Search for the cell housing the specified text and yield its (X, Y) center coordinate. 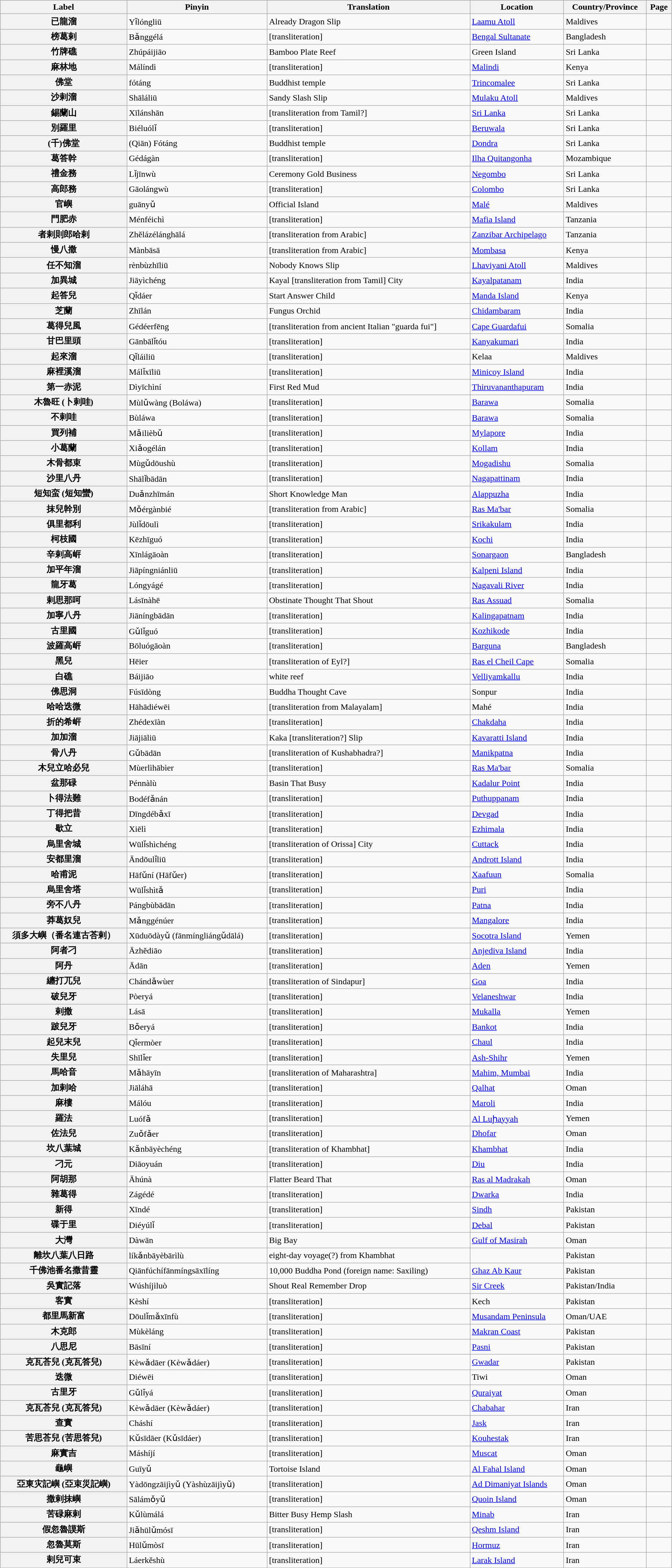
Beruwala (517, 128)
Socotra Island (517, 936)
客實 (64, 1301)
Mǎhāyīn (197, 1073)
Kollam (517, 448)
吳實記落 (64, 1286)
Zanzibar Archipelago (517, 235)
Kelaa (517, 356)
Minab (517, 1515)
Mǎilièbǔ (197, 433)
盆那碌 (64, 783)
起兒末兒 (64, 1042)
Kech (517, 1301)
Āndōulǐliū (197, 860)
佛堂 (64, 82)
查實 (64, 1423)
Malindi (517, 67)
Oman/UAE (605, 1316)
加加溜 (64, 737)
錫蘭山 (64, 113)
Flatter Beard That (369, 1180)
[transliteration of Maharashtra] (369, 1073)
Jiāyìchéng (197, 281)
加剌哈 (64, 1088)
Mylapore (517, 433)
安都里溜 (64, 860)
Jiǎhūlǔmósī (197, 1530)
líkǎnbāyèbārìlù (197, 1256)
Already Dragon Slip (369, 21)
Minicoy Island (517, 372)
Kalpeni Island (517, 570)
阿丹 (64, 966)
Pòeryá (197, 996)
Diu (517, 1164)
俱里都利 (64, 524)
古里國 (64, 631)
[transliteration from ancient Italian "guarda fui"] (369, 326)
Ras al Madrakah (517, 1180)
Máshíjí (197, 1454)
Malé (517, 205)
Gǔlǐguó (197, 631)
Pénnàlù (197, 783)
Manikpatna (517, 753)
Zhúpáijiāo (197, 52)
起來溜 (64, 356)
Negombo (517, 174)
丁得把昔 (64, 814)
木兒立哈必兒 (64, 768)
古里牙 (64, 1392)
加寧八丹 (64, 616)
剌兒可束 (64, 1560)
Sonargaon (517, 555)
Sir Creek (517, 1286)
Barguna (517, 646)
Mangalore (517, 921)
Anjediva Island (517, 951)
Lóngyágé (197, 586)
Qalhat (517, 1088)
Location (517, 7)
[transliteration of Sindapur] (369, 981)
eight-day voyage(?) from Khambhat (369, 1256)
佐法兒 (64, 1134)
葛答幹 (64, 159)
Kǎnbāyèchéng (197, 1149)
[transliteration from Tamil?] (369, 113)
Sālámǒyǔ (197, 1499)
Devgad (517, 814)
Quraiyat (517, 1392)
Mozambique (605, 159)
Gwadar (517, 1362)
Yǐlóngliū (197, 21)
木克郎 (64, 1331)
者剌則郎哈剌 (64, 235)
Bengal Sultanate (517, 37)
Duǎnzhīmán (197, 494)
Dīngdébǎxī (197, 814)
Nobody Knows Slip (369, 266)
Kayalpatanam (517, 281)
Kadalur Point (517, 783)
Ras Assuad (517, 601)
官嶼 (64, 205)
Chidambaram (517, 311)
門肥赤 (64, 220)
Málǐxīliū (197, 372)
Velliyamkallu (517, 676)
Mùerlìhābìer (197, 768)
Mǒérgànbié (197, 509)
Mùlǔwàng (Boláwa) (197, 402)
Mafia Island (517, 220)
Shāláliū (197, 98)
Fúsīdòng (197, 692)
Kavaratti Island (517, 737)
Goa (517, 981)
Debal (517, 1225)
麻樓 (64, 1103)
Ādān (197, 966)
Xīndé (197, 1210)
Obstinate Thought That Shout (369, 601)
Bodéfǎnán (197, 799)
Xiēlì (197, 829)
Wūlǐshìchéng (197, 844)
榜葛剌 (64, 37)
Velaneshwar (517, 996)
Diāoyuán (197, 1164)
Dhofar (517, 1134)
撒剌抹嶼 (64, 1499)
Ash-Shihr (517, 1057)
Green Island (517, 52)
Dwarka (517, 1195)
Hūlǔmòsī (197, 1545)
Guīyǔ (197, 1469)
Aden (517, 966)
Gǔbādān (197, 753)
千佛池番名撒昔靈 (64, 1271)
Bāsīní (197, 1347)
Maroli (517, 1103)
Gāolángwù (197, 189)
Jiāníngbādān (197, 616)
Gānbālǐtóu (197, 341)
慢八撒 (64, 250)
Label (64, 7)
跛兒牙 (64, 1027)
羅法 (64, 1118)
Makran Coast (517, 1331)
Málóu (197, 1103)
Málíndì (197, 67)
Qiānfúchífānmíngsāxīlíng (197, 1271)
折的希㟁 (64, 722)
Bǒeryá (197, 1027)
Qǐláiliū (197, 356)
Start Answer Child (369, 296)
龜嶼 (64, 1469)
Ezhimala (517, 829)
Kǔsīdāer (Kǔsīdáer) (197, 1438)
Translation (369, 7)
Kaka [transliteration?] Slip (369, 737)
Jiāláhā (197, 1088)
麻裡溪溜 (64, 372)
Buddha Thought Cave (369, 692)
Tiwi (517, 1377)
[transliteration of Kushabhadra?] (369, 753)
Musandam Peninsula (517, 1316)
麻林地 (64, 67)
Chándǎwùer (197, 981)
Shout Real Remember Drop (369, 1286)
苦思荅兒 (苦思答兒) (64, 1438)
Xaafuun (517, 875)
Xūduōdàyǔ (fānmíngliángǔdālá) (197, 936)
葛得兒風 (64, 326)
Muscat (517, 1454)
烏里舍城 (64, 844)
Mahim, Mumbai (517, 1073)
Chakdaha (517, 722)
[transliteration from Malayalam] (369, 707)
Hāhādiéwēi (197, 707)
Āhúnà (197, 1180)
刁元 (64, 1164)
Hāfǔní (Hāfǔer) (197, 875)
Larak Island (517, 1560)
離坎八葉八日路 (64, 1256)
失里兒 (64, 1057)
都里馬新富 (64, 1316)
Ras el Cheil Cape (517, 661)
Bitter Busy Hemp Slash (369, 1515)
Kǔlùmálá (197, 1515)
Kēzhīguó (197, 540)
Qeshm Island (517, 1530)
Laamu Atoll (517, 21)
破兒牙 (64, 996)
rènbùzhīliū (197, 266)
Short Knowledge Man (369, 494)
Bōluógāoàn (197, 646)
Jiājiāliū (197, 737)
木魯旺 (卜剌哇) (64, 402)
guānyǔ (197, 205)
Kozhikode (517, 631)
抹兒幹別 (64, 509)
Official Island (369, 205)
須多大嶼（番名連古荅剌） (64, 936)
甘巴里頭 (64, 341)
Zhělázélánghālá (197, 235)
Kalingapatnam (517, 616)
Qǐermòer (197, 1042)
Big Bay (369, 1241)
Xīnlágāoàn (197, 555)
新得 (64, 1210)
Kayal [transliteration from Tamil] City (369, 281)
Luófǎ (197, 1118)
雜葛得 (64, 1195)
Diéyúlǐ (197, 1225)
黑兒 (64, 661)
Pinyin (197, 7)
Ilha Quitangonha (517, 159)
Shālǐbādān (197, 479)
卜得法難 (64, 799)
Mukalla (517, 1011)
Gédágàn (197, 159)
Báijiāo (197, 676)
Bùláwa (197, 417)
Hēier (197, 661)
忽魯莫斯 (64, 1545)
禮金務 (64, 174)
Basin That Busy (369, 783)
迭微 (64, 1377)
Pasni (517, 1347)
Hormuz (517, 1545)
別羅里 (64, 128)
Sandy Slash Slip (369, 98)
Cuttack (517, 844)
亞東灾記嶼 (亞束災記嶼) (64, 1484)
阿胡那 (64, 1180)
小葛蘭 (64, 448)
Wúshíjìluò (197, 1286)
佛思洞 (64, 692)
竹牌礁 (64, 52)
Srikakulam (517, 524)
Chaul (517, 1042)
Cháshí (197, 1423)
Kouhestak (517, 1438)
Pakistan/India (605, 1286)
Colombo (517, 189)
第一赤泥 (64, 387)
Lǐjīnwù (197, 174)
任不知溜 (64, 266)
Zhédexīàn (197, 722)
白礁 (64, 676)
Thiruvananthapuram (517, 387)
Biéluólǐ (197, 128)
Lásā (197, 1011)
剌撒 (64, 1011)
莽葛奴兒 (64, 921)
馬哈音 (64, 1073)
Kochi (517, 540)
Al Luḩayyah (517, 1118)
Quoin Island (517, 1499)
Puri (517, 890)
剌思那呵 (64, 601)
碟于里 (64, 1225)
Lhaviyani Atoll (517, 266)
Xīlánshān (197, 113)
(Qiān) Fótáng (197, 143)
Page (659, 7)
Zhīlán (197, 311)
Qǐdáer (197, 296)
加異城 (64, 281)
旁不八丹 (64, 905)
Mànbāsā (197, 250)
Mǎnggénúer (197, 921)
10,000 Buddha Pond (foreign name: Saxiling) (369, 1271)
First Red Mud (369, 387)
Ad Dimaniyat Islands (517, 1484)
八思尼 (64, 1347)
Jiāpíngniánliū (197, 570)
Al Fahal Island (517, 1469)
歇立 (64, 829)
Dàwān (197, 1241)
Gédéerfēng (197, 326)
Ménféichì (197, 220)
麻實吉 (64, 1454)
Cape Guardafui (517, 326)
Mulaku Atoll (517, 98)
Lásīnàhē (197, 601)
買列補 (64, 433)
Xiǎogélán (197, 448)
Dìyīchìní (197, 387)
white reef (369, 676)
哈哈迭微 (64, 707)
Andrott Island (517, 860)
哈甫泥 (64, 875)
Dōulǐmǎxīnfù (197, 1316)
柯枝國 (64, 540)
苦碌麻剌 (64, 1515)
Alappuzha (517, 494)
Mùkèláng (197, 1331)
大灣 (64, 1241)
Bankot (517, 1027)
Khambhat (517, 1149)
Gǔlǐyá (197, 1392)
Diéwēi (197, 1377)
Yàdōngzāijìyǔ (Yàshùzāijìyǔ) (197, 1484)
Jùlǐdōulì (197, 524)
Zuǒfǎer (197, 1134)
烏里舍塔 (64, 890)
Shīlǐer (197, 1057)
沙剌溜 (64, 98)
Kèshí (197, 1301)
Kanyakumari (517, 341)
Jask (517, 1423)
阿者刁 (64, 951)
Mùgǔdōushù (197, 463)
Mogadishu (517, 463)
沙里八丹 (64, 479)
Trincomalee (517, 82)
Ghaz Ab Kaur (517, 1271)
[transliteration of Eyl?] (369, 661)
Pángbùbādān (197, 905)
Sonpur (517, 692)
起答兒 (64, 296)
Manda Island (517, 296)
高郎務 (64, 189)
Dondra (517, 143)
加平年溜 (64, 570)
波羅高㟁 (64, 646)
芝蘭 (64, 311)
木骨都束 (64, 463)
Nagapattinam (517, 479)
Country/Province (605, 7)
Zágédé (197, 1195)
龍牙葛 (64, 586)
[transliteration of Khambhat] (369, 1149)
[transliteration of Orissa] City (369, 844)
Puthuppanam (517, 799)
Mombasa (517, 250)
(千)佛堂 (64, 143)
Gulf of Masirah (517, 1241)
不剌哇 (64, 417)
Láerkěshù (197, 1560)
Nagavali River (517, 586)
fótáng (197, 82)
短知蛮 (短知蠻) (64, 494)
已龍溜 (64, 21)
Patna (517, 905)
骨八丹 (64, 753)
坎八葉城 (64, 1149)
Chabahar (517, 1408)
纏打兀兒 (64, 981)
Wūlǐshìtǎ (197, 890)
辛剌高㟁 (64, 555)
假忽魯謨斯 (64, 1530)
Tortoise Island (369, 1469)
Mahé (517, 707)
Sindh (517, 1210)
Āzhědiāo (197, 951)
Bamboo Plate Reef (369, 52)
Bǎnggélá (197, 37)
Fungus Orchid (369, 311)
Ceremony Gold Business (369, 174)
